For the text-containing cell, return its midpoint in [X, Y] coordinate format. 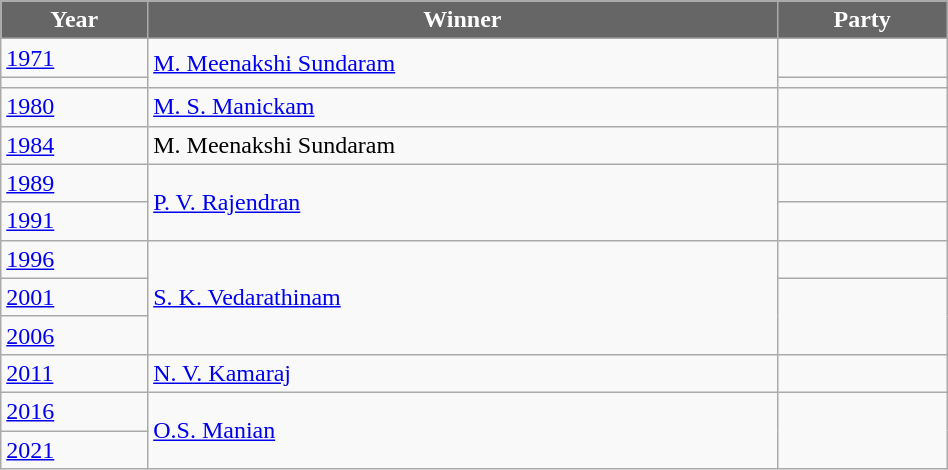
S. K. Vedarathinam [462, 297]
1984 [74, 145]
2006 [74, 335]
2021 [74, 449]
2001 [74, 297]
1991 [74, 221]
O.S. Manian [462, 430]
1980 [74, 107]
2011 [74, 373]
1989 [74, 183]
Party [862, 20]
N. V. Kamaraj [462, 373]
Year [74, 20]
1996 [74, 259]
2016 [74, 411]
M. S. Manickam [462, 107]
1971 [74, 58]
Winner [462, 20]
P. V. Rajendran [462, 202]
